Detect which cell encompasses the target text, then output its [X, Y] center coordinate. 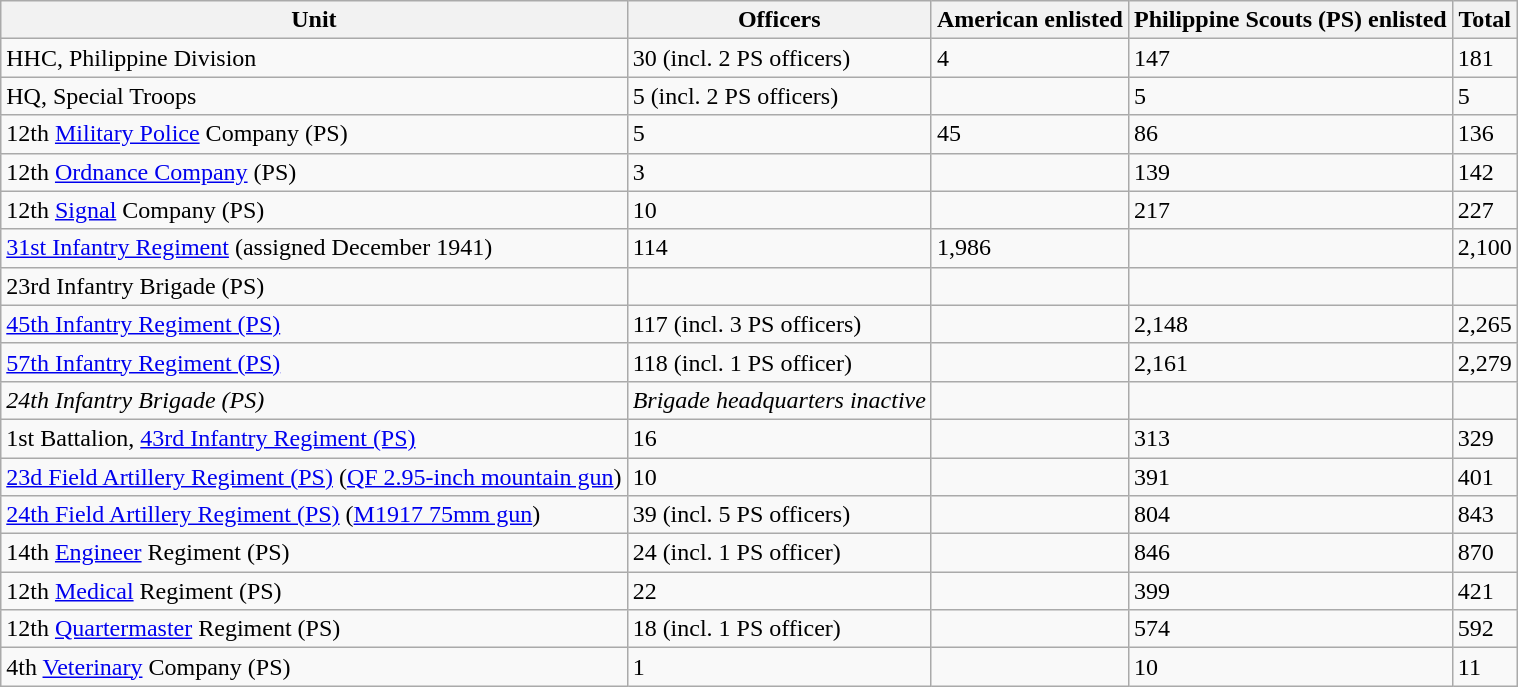
18 (incl. 1 PS officer) [779, 629]
401 [1484, 477]
136 [1484, 134]
American enlisted [1030, 20]
142 [1484, 172]
3 [779, 172]
HHC, Philippine Division [314, 58]
23rd Infantry Brigade (PS) [314, 286]
181 [1484, 58]
12th Ordnance Company (PS) [314, 172]
45 [1030, 134]
4th Veterinary Company (PS) [314, 667]
45th Infantry Regiment (PS) [314, 324]
39 (incl. 5 PS officers) [779, 515]
2,265 [1484, 324]
Total [1484, 20]
5 (incl. 2 PS officers) [779, 96]
114 [779, 248]
14th Engineer Regiment (PS) [314, 553]
57th Infantry Regiment (PS) [314, 362]
Unit [314, 20]
24 (incl. 1 PS officer) [779, 553]
Philippine Scouts (PS) enlisted [1290, 20]
24th Field Artillery Regiment (PS) (M1917 75mm gun) [314, 515]
1,986 [1030, 248]
1 [779, 667]
30 (incl. 2 PS officers) [779, 58]
11 [1484, 667]
2,148 [1290, 324]
329 [1484, 438]
227 [1484, 210]
139 [1290, 172]
147 [1290, 58]
16 [779, 438]
12th Medical Regiment (PS) [314, 591]
12th Signal Company (PS) [314, 210]
391 [1290, 477]
12th Military Police Company (PS) [314, 134]
86 [1290, 134]
Brigade headquarters inactive [779, 400]
421 [1484, 591]
117 (incl. 3 PS officers) [779, 324]
12th Quartermaster Regiment (PS) [314, 629]
2,161 [1290, 362]
870 [1484, 553]
22 [779, 591]
217 [1290, 210]
574 [1290, 629]
2,100 [1484, 248]
118 (incl. 1 PS officer) [779, 362]
24th Infantry Brigade (PS) [314, 400]
1st Battalion, 43rd Infantry Regiment (PS) [314, 438]
843 [1484, 515]
23d Field Artillery Regiment (PS) (QF 2.95-inch mountain gun) [314, 477]
592 [1484, 629]
4 [1030, 58]
2,279 [1484, 362]
804 [1290, 515]
31st Infantry Regiment (assigned December 1941) [314, 248]
Officers [779, 20]
313 [1290, 438]
846 [1290, 553]
HQ, Special Troops [314, 96]
399 [1290, 591]
